Detect which cell encompasses the target text, then output its [X, Y] center coordinate. 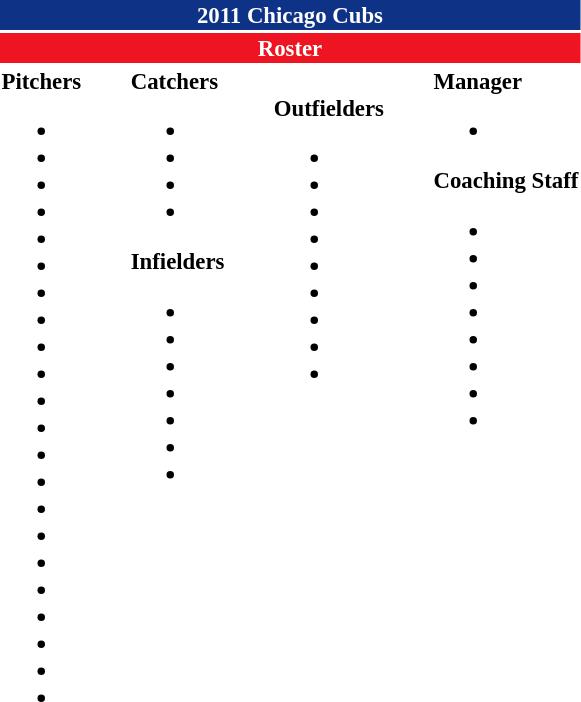
2011 Chicago Cubs [290, 15]
Roster [290, 48]
